From the cell containing the given text, extract its center point as (X, Y) coordinate. 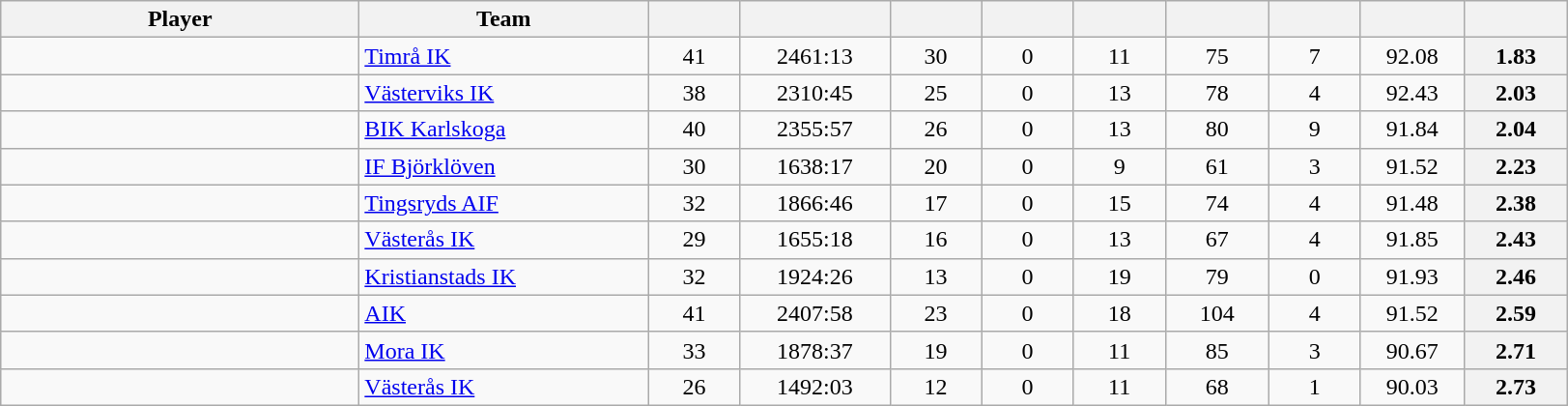
80 (1217, 130)
90.67 (1412, 350)
40 (694, 130)
79 (1217, 276)
1866:46 (815, 203)
2.46 (1515, 276)
7 (1314, 56)
68 (1217, 387)
23 (935, 313)
2461:13 (815, 56)
2355:57 (815, 130)
90.03 (1412, 387)
2.04 (1515, 130)
85 (1217, 350)
2.43 (1515, 240)
20 (935, 166)
78 (1217, 93)
91.85 (1412, 240)
IF Björklöven (504, 166)
18 (1119, 313)
Kristianstads IK (504, 276)
74 (1217, 203)
1 (1314, 387)
Team (504, 19)
AIK (504, 313)
104 (1217, 313)
16 (935, 240)
BIK Karlskoga (504, 130)
91.93 (1412, 276)
61 (1217, 166)
17 (935, 203)
92.08 (1412, 56)
15 (1119, 203)
2.23 (1515, 166)
91.48 (1412, 203)
1924:26 (815, 276)
92.43 (1412, 93)
2.73 (1515, 387)
25 (935, 93)
67 (1217, 240)
1492:03 (815, 387)
Mora IK (504, 350)
12 (935, 387)
33 (694, 350)
38 (694, 93)
91.84 (1412, 130)
Player (180, 19)
2310:45 (815, 93)
1655:18 (815, 240)
Västerviks IK (504, 93)
2.59 (1515, 313)
1638:17 (815, 166)
2.03 (1515, 93)
29 (694, 240)
Tingsryds AIF (504, 203)
Timrå IK (504, 56)
2407:58 (815, 313)
1.83 (1515, 56)
2.38 (1515, 203)
2.71 (1515, 350)
75 (1217, 56)
1878:37 (815, 350)
